Capture the cell that displays the provided text and extract its [X, Y] central coordinate. 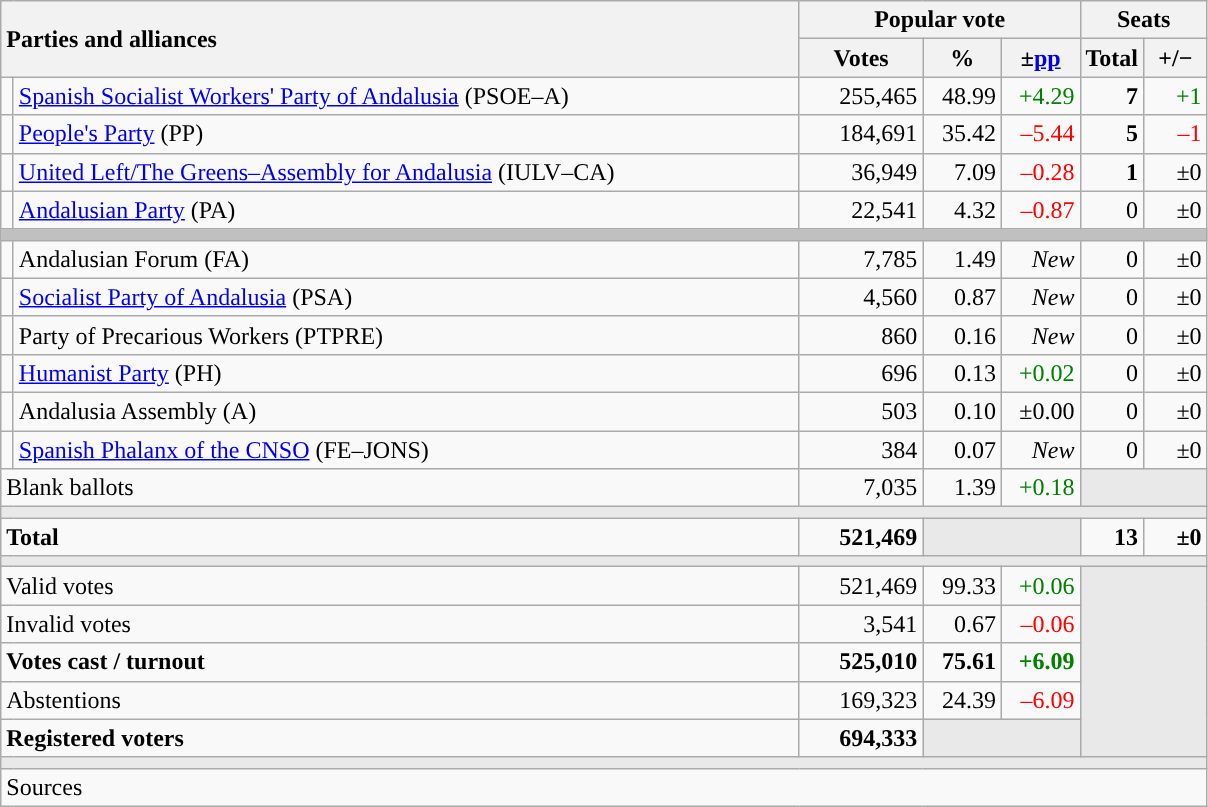
+0.18 [1040, 488]
Andalusian Party (PA) [406, 210]
Popular vote [940, 20]
Votes [861, 58]
184,691 [861, 134]
7 [1112, 96]
7.09 [962, 172]
Sources [604, 787]
–6.09 [1040, 700]
+1 [1176, 96]
13 [1112, 537]
35.42 [962, 134]
Spanish Socialist Workers' Party of Andalusia (PSOE–A) [406, 96]
0.87 [962, 297]
±pp [1040, 58]
–0.28 [1040, 172]
+4.29 [1040, 96]
–1 [1176, 134]
–0.06 [1040, 624]
169,323 [861, 700]
696 [861, 373]
Votes cast / turnout [400, 662]
48.99 [962, 96]
Registered voters [400, 738]
Andalusia Assembly (A) [406, 411]
5 [1112, 134]
Party of Precarious Workers (PTPRE) [406, 335]
0.13 [962, 373]
+0.02 [1040, 373]
–5.44 [1040, 134]
Invalid votes [400, 624]
860 [861, 335]
503 [861, 411]
+6.09 [1040, 662]
7,785 [861, 259]
1 [1112, 172]
75.61 [962, 662]
22,541 [861, 210]
Seats [1144, 20]
0.10 [962, 411]
99.33 [962, 586]
% [962, 58]
Humanist Party (PH) [406, 373]
+/− [1176, 58]
Abstentions [400, 700]
24.39 [962, 700]
384 [861, 449]
0.16 [962, 335]
525,010 [861, 662]
United Left/The Greens–Assembly for Andalusia (IULV–CA) [406, 172]
+0.06 [1040, 586]
3,541 [861, 624]
Andalusian Forum (FA) [406, 259]
4,560 [861, 297]
Blank ballots [400, 488]
Socialist Party of Andalusia (PSA) [406, 297]
7,035 [861, 488]
Valid votes [400, 586]
1.49 [962, 259]
694,333 [861, 738]
255,465 [861, 96]
–0.87 [1040, 210]
±0.00 [1040, 411]
Parties and alliances [400, 39]
0.67 [962, 624]
1.39 [962, 488]
People's Party (PP) [406, 134]
36,949 [861, 172]
4.32 [962, 210]
Spanish Phalanx of the CNSO (FE–JONS) [406, 449]
0.07 [962, 449]
